Pinpoint the cell where the given text exists, returning its [x, y] midpoint coordinate. 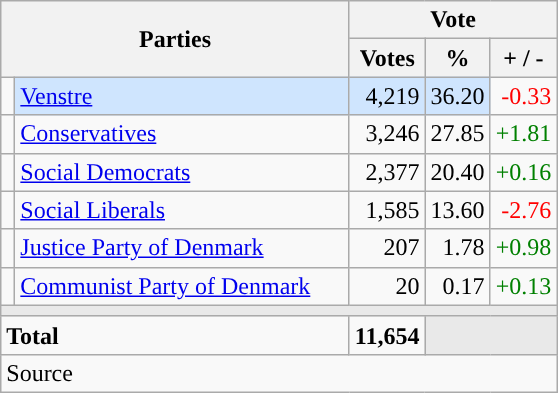
+1.81 [524, 134]
20.40 [458, 172]
+ / - [524, 58]
27.85 [458, 134]
Social Democrats [182, 172]
Social Liberals [182, 210]
2,377 [387, 172]
0.17 [458, 286]
1.78 [458, 248]
% [458, 58]
Justice Party of Denmark [182, 248]
+0.13 [524, 286]
Conservatives [182, 134]
Source [279, 373]
3,246 [387, 134]
Communist Party of Denmark [182, 286]
-0.33 [524, 96]
207 [387, 248]
+0.16 [524, 172]
20 [387, 286]
+0.98 [524, 248]
Parties [176, 39]
Votes [387, 58]
13.60 [458, 210]
Venstre [182, 96]
4,219 [387, 96]
-2.76 [524, 210]
11,654 [387, 335]
Total [176, 335]
1,585 [387, 210]
Vote [452, 20]
36.20 [458, 96]
